Identify which cell holds the provided text, then report its [x, y] central coordinate. 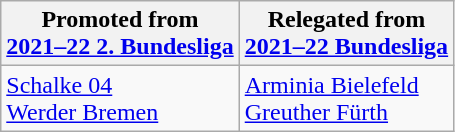
Promoted from2021–22 2. Bundesliga [120, 34]
Schalke 04Werder Bremen [120, 98]
Arminia BielefeldGreuther Fürth [346, 98]
Relegated from2021–22 Bundesliga [346, 34]
